Return the (X, Y) coordinate for the center point of the cell that contains the specified text.  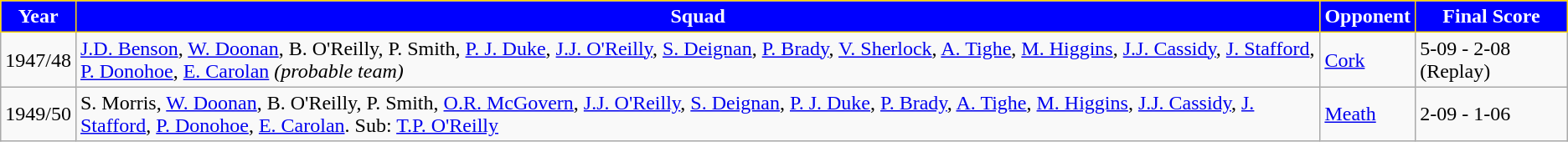
Cork (1368, 60)
Squad (697, 17)
5-09 - 2-08 (Replay) (1492, 60)
Meath (1368, 114)
Year (39, 17)
2-09 - 1-06 (1492, 114)
1947/48 (39, 60)
1949/50 (39, 114)
Opponent (1368, 17)
Final Score (1492, 17)
